Scan for the cell matching the given text and deliver its [x, y] coordinate at center. 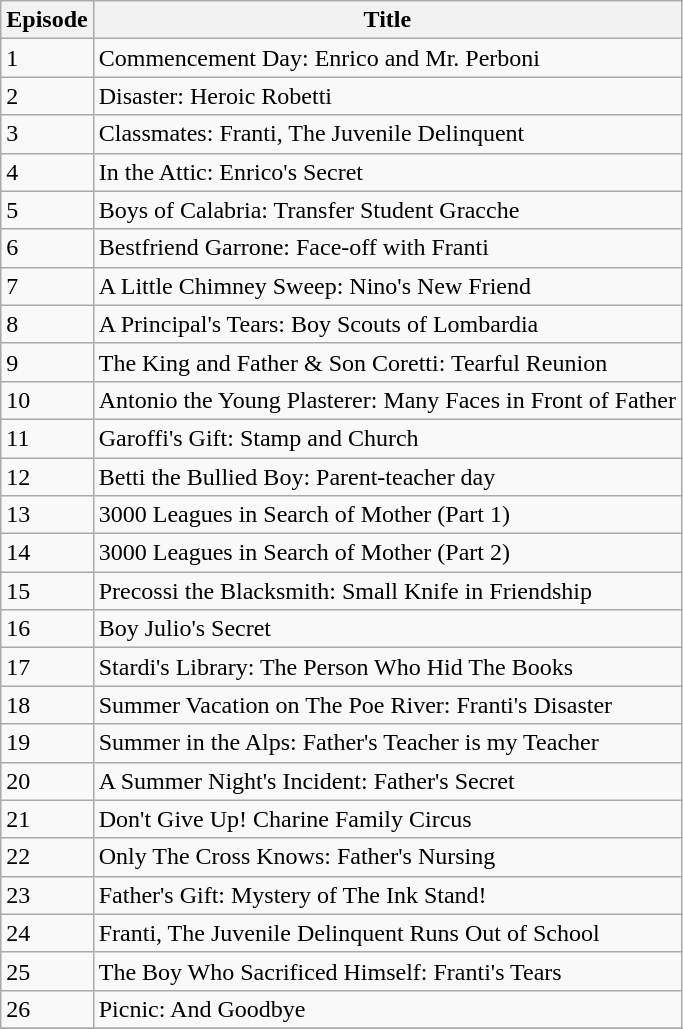
Classmates: Franti, The Juvenile Delinquent [387, 134]
Boy Julio's Secret [387, 629]
Bestfriend Garrone: Face-off with Franti [387, 248]
17 [47, 667]
25 [47, 971]
Garoffi's Gift: Stamp and Church [387, 438]
3 [47, 134]
8 [47, 324]
Title [387, 20]
The King and Father & Son Coretti: Tearful Reunion [387, 362]
9 [47, 362]
Episode [47, 20]
16 [47, 629]
Only The Cross Knows: Father's Nursing [387, 857]
Antonio the Young Plasterer: Many Faces in Front of Father [387, 400]
6 [47, 248]
23 [47, 895]
The Boy Who Sacrificed Himself: Franti's Tears [387, 971]
20 [47, 781]
14 [47, 553]
In the Attic: Enrico's Secret [387, 172]
22 [47, 857]
10 [47, 400]
11 [47, 438]
A Little Chimney Sweep: Nino's New Friend [387, 286]
5 [47, 210]
18 [47, 705]
1 [47, 58]
Summer in the Alps: Father's Teacher is my Teacher [387, 743]
Betti the Bullied Boy: Parent-teacher day [387, 477]
2 [47, 96]
26 [47, 1009]
Boys of Calabria: Transfer Student Gracche [387, 210]
Disaster: Heroic Robetti [387, 96]
4 [47, 172]
A Summer Night's Incident: Father's Secret [387, 781]
21 [47, 819]
15 [47, 591]
13 [47, 515]
3000 Leagues in Search of Mother (Part 2) [387, 553]
Don't Give Up! Charine Family Circus [387, 819]
A Principal's Tears: Boy Scouts of Lombardia [387, 324]
Precossi the Blacksmith: Small Knife in Friendship [387, 591]
3000 Leagues in Search of Mother (Part 1) [387, 515]
7 [47, 286]
Picnic: And Goodbye [387, 1009]
Franti, The Juvenile Delinquent Runs Out of School [387, 933]
Stardi's Library: The Person Who Hid The Books [387, 667]
Father's Gift: Mystery of The Ink Stand! [387, 895]
12 [47, 477]
24 [47, 933]
Summer Vacation on The Poe River: Franti's Disaster [387, 705]
Commencement Day: Enrico and Mr. Perboni [387, 58]
19 [47, 743]
